Scan for the cell matching the given text and deliver its [X, Y] coordinate at center. 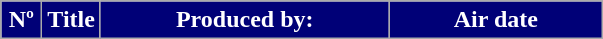
Air date [496, 20]
Title [72, 20]
Produced by: [244, 20]
Nº [22, 20]
